Capture the cell that displays the provided text and extract its [X, Y] central coordinate. 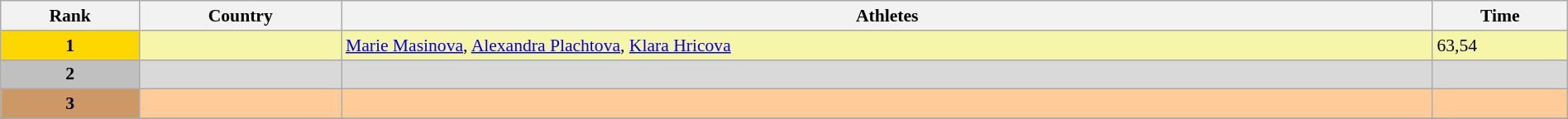
Country [241, 16]
3 [70, 104]
Time [1500, 16]
Rank [70, 16]
2 [70, 74]
1 [70, 45]
63,54 [1500, 45]
Athletes [887, 16]
Marie Masinova, Alexandra Plachtova, Klara Hricova [887, 45]
